For the text-containing cell, return its midpoint in [X, Y] coordinate format. 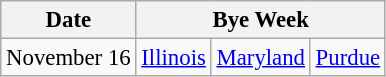
Purdue [348, 58]
Illinois [174, 58]
Maryland [260, 58]
Date [68, 20]
November 16 [68, 58]
Bye Week [260, 20]
